Search for the cell housing the specified text and yield its [x, y] center coordinate. 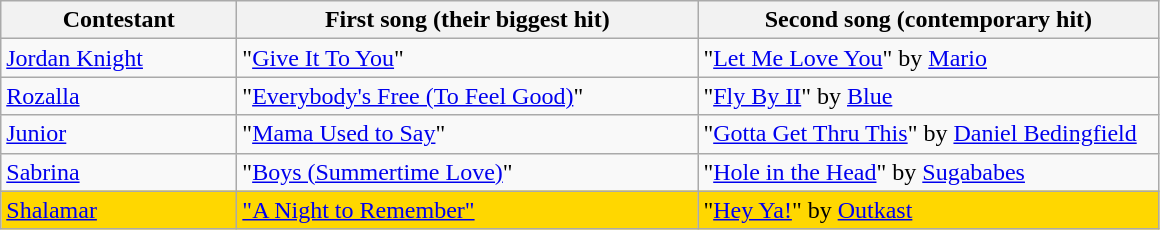
Shalamar [119, 210]
"Boys (Summertime Love)" [468, 172]
"Mama Used to Say" [468, 134]
"Let Me Love You" by Mario [928, 58]
"Gotta Get Thru This" by Daniel Bedingfield [928, 134]
First song (their biggest hit) [468, 20]
Second song (contemporary hit) [928, 20]
"Give It To You" [468, 58]
"Fly By II" by Blue [928, 96]
"Hey Ya!" by Outkast [928, 210]
Junior [119, 134]
Sabrina [119, 172]
"Everybody's Free (To Feel Good)" [468, 96]
"A Night to Remember" [468, 210]
"Hole in the Head" by Sugababes [928, 172]
Jordan Knight [119, 58]
Rozalla [119, 96]
Contestant [119, 20]
